Detect which cell encompasses the target text, then output its (X, Y) center coordinate. 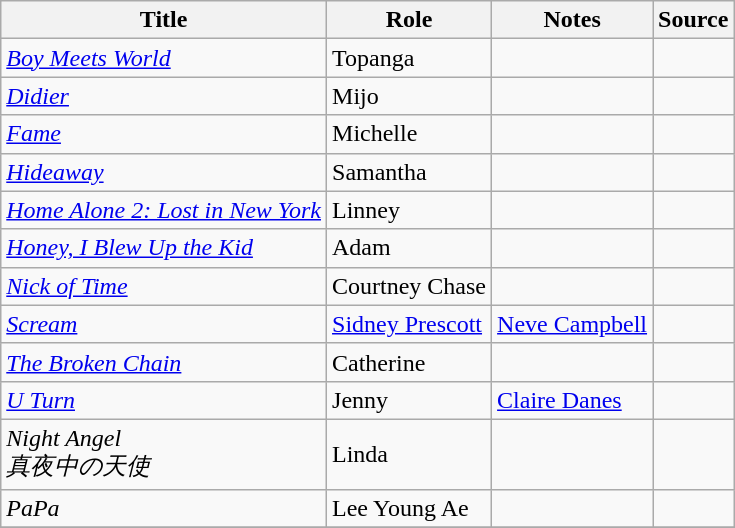
Honey, I Blew Up the Kid (164, 248)
Boy Meets World (164, 58)
Hideaway (164, 172)
Role (410, 20)
Neve Campbell (572, 324)
Source (694, 20)
Mijo (410, 96)
Michelle (410, 134)
Title (164, 20)
Linney (410, 210)
Scream (164, 324)
The Broken Chain (164, 362)
Fame (164, 134)
Night Angel真夜中の天使 (164, 454)
Catherine (410, 362)
Notes (572, 20)
Sidney Prescott (410, 324)
Jenny (410, 400)
Samantha (410, 172)
Nick of Time (164, 286)
Courtney Chase (410, 286)
PaPa (164, 508)
Didier (164, 96)
Home Alone 2: Lost in New York (164, 210)
Claire Danes (572, 400)
Lee Young Ae (410, 508)
Linda (410, 454)
U Turn (164, 400)
Topanga (410, 58)
Adam (410, 248)
